For the text-containing cell, return its midpoint in (x, y) coordinate format. 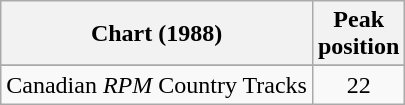
Canadian RPM Country Tracks (157, 85)
22 (358, 85)
Peakposition (358, 34)
Chart (1988) (157, 34)
